For the text-containing cell, return its midpoint in [x, y] coordinate format. 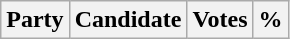
Candidate [128, 20]
Votes [220, 20]
% [270, 20]
Party [35, 20]
